Provide the [x, y] coordinate of the cell's center where the given text is located.  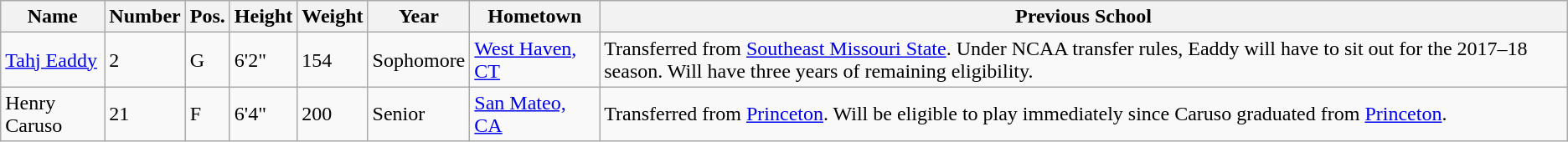
Previous School [1084, 17]
Weight [333, 17]
6'2" [263, 60]
Year [419, 17]
154 [333, 60]
Sophomore [419, 60]
Number [145, 17]
200 [333, 114]
21 [145, 114]
Senior [419, 114]
Henry Caruso [53, 114]
Pos. [208, 17]
San Mateo, CA [534, 114]
F [208, 114]
Hometown [534, 17]
2 [145, 60]
6'4" [263, 114]
G [208, 60]
Transferred from Princeton. Will be eligible to play immediately since Caruso graduated from Princeton. [1084, 114]
Height [263, 17]
Tahj Eaddy [53, 60]
West Haven, CT [534, 60]
Name [53, 17]
